Return the (x, y) coordinate for the center point of the cell that contains the specified text.  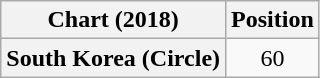
South Korea (Circle) (114, 58)
Position (273, 20)
60 (273, 58)
Chart (2018) (114, 20)
